From the cell containing the given text, extract its center point as [X, Y] coordinate. 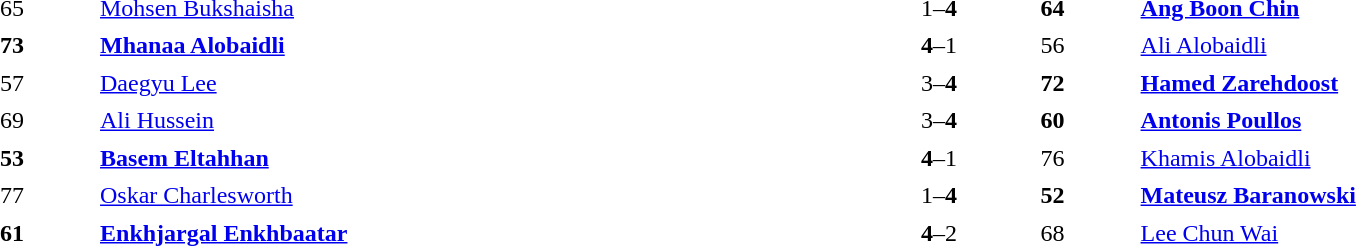
Daegyu Lee [469, 83]
52 [1086, 195]
72 [1086, 83]
Oskar Charlesworth [469, 195]
56 [1086, 45]
76 [1086, 158]
Ali Hussein [469, 121]
60 [1086, 121]
Basem Eltahhan [469, 158]
1–4 [938, 195]
Mhanaa Alobaidli [469, 45]
